Search for the cell housing the specified text and yield its [X, Y] center coordinate. 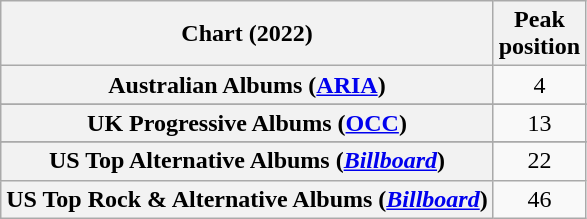
Chart (2022) [247, 34]
13 [539, 123]
22 [539, 161]
Peakposition [539, 34]
US Top Rock & Alternative Albums (Billboard) [247, 199]
US Top Alternative Albums (Billboard) [247, 161]
Australian Albums (ARIA) [247, 85]
4 [539, 85]
46 [539, 199]
UK Progressive Albums (OCC) [247, 123]
